Provide the (x, y) coordinate of the cell's center where the given text is located.  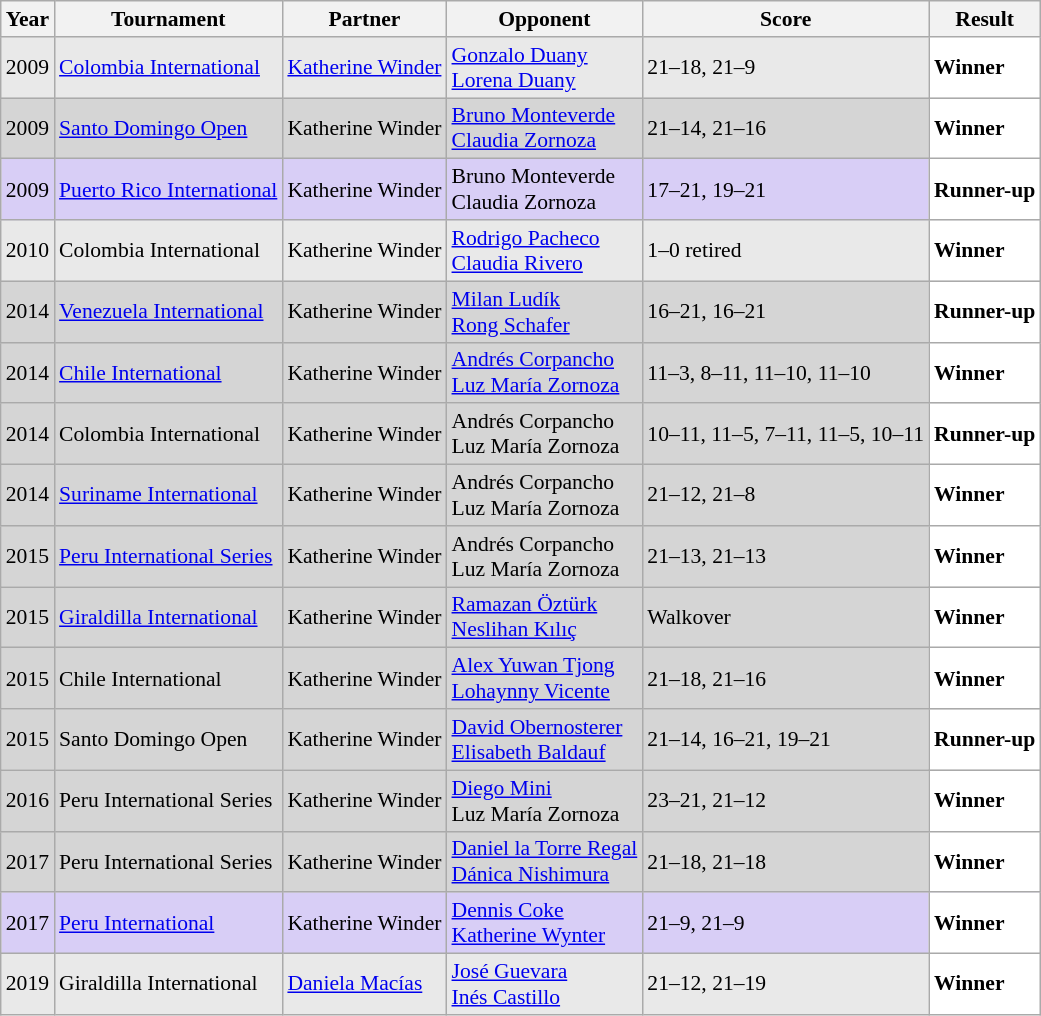
21–9, 21–9 (786, 924)
Milan Ludík Rong Schafer (544, 312)
2019 (28, 984)
José Guevara Inés Castillo (544, 984)
2010 (28, 250)
Suriname International (168, 496)
David Obernosterer Elisabeth Baldauf (544, 740)
Dennis Coke Katherine Wynter (544, 924)
21–12, 21–8 (786, 496)
21–14, 16–21, 19–21 (786, 740)
17–21, 19–21 (786, 190)
21–13, 21–13 (786, 556)
11–3, 8–11, 11–10, 11–10 (786, 372)
Ramazan Öztürk Neslihan Kılıç (544, 618)
Opponent (544, 19)
21–12, 21–19 (786, 984)
21–14, 21–16 (786, 128)
Year (28, 19)
Rodrigo Pacheco Claudia Rivero (544, 250)
21–18, 21–9 (786, 68)
Daniela Macías (364, 984)
Result (984, 19)
21–18, 21–18 (786, 862)
Puerto Rico International (168, 190)
Walkover (786, 618)
Daniel la Torre Regal Dánica Nishimura (544, 862)
Score (786, 19)
1–0 retired (786, 250)
Alex Yuwan Tjong Lohaynny Vicente (544, 678)
Peru International (168, 924)
Partner (364, 19)
10–11, 11–5, 7–11, 11–5, 10–11 (786, 434)
21–18, 21–16 (786, 678)
Venezuela International (168, 312)
Diego Mini Luz María Zornoza (544, 800)
2016 (28, 800)
Tournament (168, 19)
Gonzalo Duany Lorena Duany (544, 68)
16–21, 16–21 (786, 312)
23–21, 21–12 (786, 800)
